Provide the (x, y) coordinate of the cell's center where the given text is located.  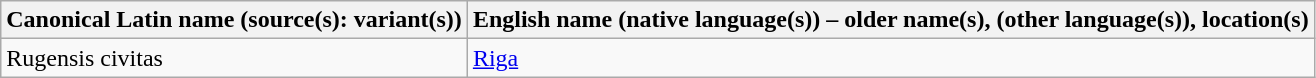
English name (native language(s)) – older name(s), (other language(s)), location(s) (890, 20)
Rugensis civitas (234, 58)
Riga (890, 58)
Canonical Latin name (source(s): variant(s)) (234, 20)
